Return the (X, Y) coordinate for the center point of the cell that contains the specified text.  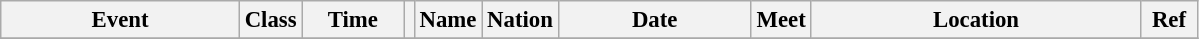
Ref (1169, 20)
Time (353, 20)
Nation (520, 20)
Class (270, 20)
Location (976, 20)
Name (448, 20)
Date (654, 20)
Meet (781, 20)
Event (120, 20)
